Locate the cell with the specified text and output its [X, Y] center coordinate. 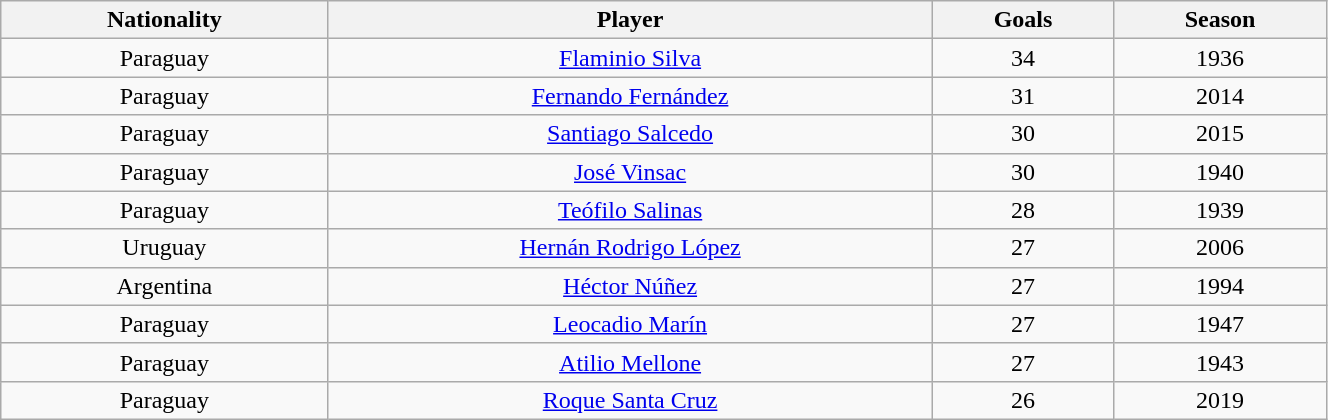
Nationality [164, 20]
1947 [1220, 324]
Goals [1022, 20]
Héctor Núñez [630, 286]
Fernando Fernández [630, 96]
Hernán Rodrigo López [630, 248]
1943 [1220, 362]
1994 [1220, 286]
2006 [1220, 248]
Uruguay [164, 248]
Flaminio Silva [630, 58]
2015 [1220, 134]
2019 [1220, 400]
Player [630, 20]
José Vinsac [630, 172]
34 [1022, 58]
Leocadio Marín [630, 324]
28 [1022, 210]
Season [1220, 20]
2014 [1220, 96]
1939 [1220, 210]
31 [1022, 96]
Argentina [164, 286]
1940 [1220, 172]
Santiago Salcedo [630, 134]
1936 [1220, 58]
Atilio Mellone [630, 362]
26 [1022, 400]
Roque Santa Cruz [630, 400]
Teófilo Salinas [630, 210]
